From the cell containing the given text, extract its center point as [x, y] coordinate. 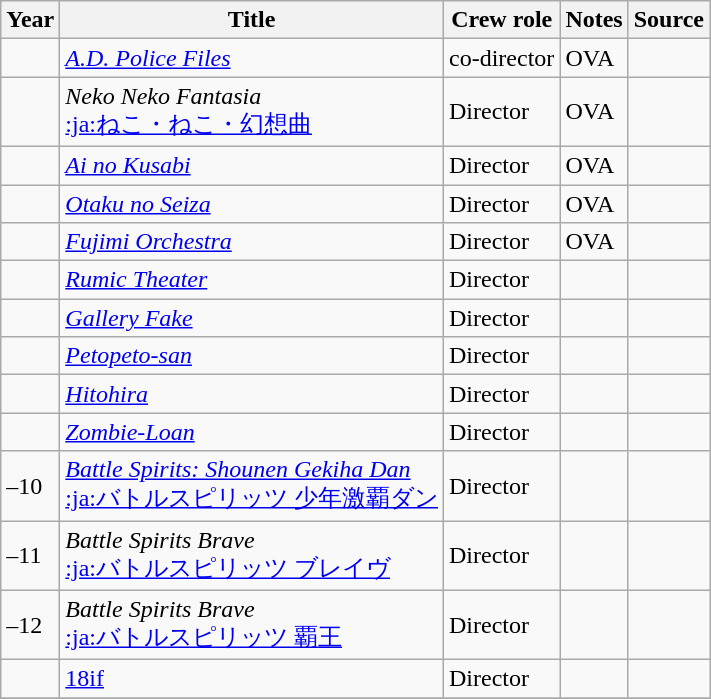
Source [668, 20]
Crew role [502, 20]
A.D. Police Files [252, 58]
Ai no Kusabi [252, 165]
Year [30, 20]
Battle Spirits: Shounen Gekiha Dan:ja:バトルスピリッツ 少年激覇ダン [252, 486]
Gallery Fake [252, 318]
co-director [502, 58]
Rumic Theater [252, 280]
18if [252, 679]
Notes [594, 20]
Petopeto-san [252, 356]
Zombie-Loan [252, 432]
–12 [30, 625]
–10 [30, 486]
Hitohira [252, 394]
Title [252, 20]
Fujimi Orchestra [252, 242]
Battle Spirits Brave:ja:バトルスピリッツ ブレイヴ [252, 555]
–11 [30, 555]
Battle Spirits Brave:ja:バトルスピリッツ 覇王 [252, 625]
Neko Neko Fantasia:ja:ねこ・ねこ・幻想曲 [252, 112]
Otaku no Seiza [252, 203]
